Extract the (x, y) coordinate from the center of the cell holding the provided text.  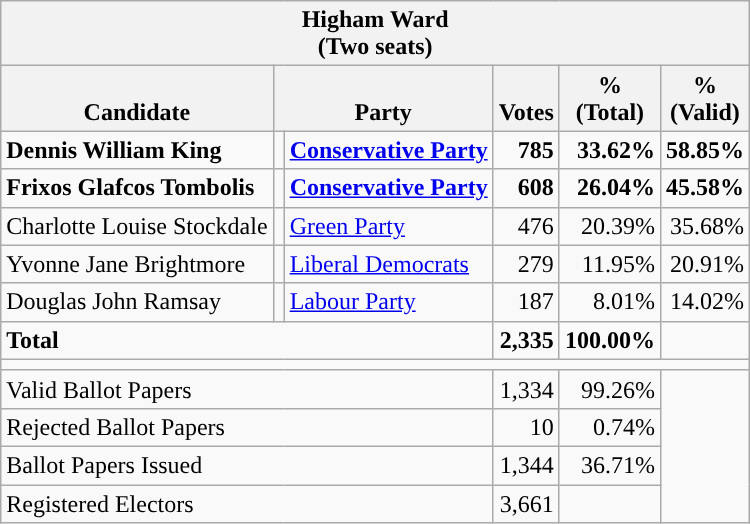
Registered Electors (247, 503)
35.68% (704, 226)
33.62% (610, 150)
Total (247, 340)
0.74% (610, 427)
45.58% (704, 188)
Dennis William King (137, 150)
Votes (526, 98)
Frixos Glafcos Tombolis (137, 188)
Rejected Ballot Papers (247, 427)
10 (526, 427)
Labour Party (388, 302)
Candidate (137, 98)
1,344 (526, 465)
2,335 (526, 340)
Yvonne Jane Brightmore (137, 264)
%(Valid) (704, 98)
608 (526, 188)
187 (526, 302)
Green Party (388, 226)
26.04% (610, 188)
Liberal Democrats (388, 264)
3,661 (526, 503)
20.39% (610, 226)
11.95% (610, 264)
Charlotte Louise Stockdale (137, 226)
58.85% (704, 150)
Douglas John Ramsay (137, 302)
20.91% (704, 264)
Ballot Papers Issued (247, 465)
Higham Ward(Two seats) (376, 34)
99.26% (610, 389)
279 (526, 264)
1,334 (526, 389)
%(Total) (610, 98)
Party (383, 98)
36.71% (610, 465)
100.00% (610, 340)
785 (526, 150)
8.01% (610, 302)
476 (526, 226)
Valid Ballot Papers (247, 389)
14.02% (704, 302)
